Provide the (x, y) coordinate of the cell's center where the given text is located.  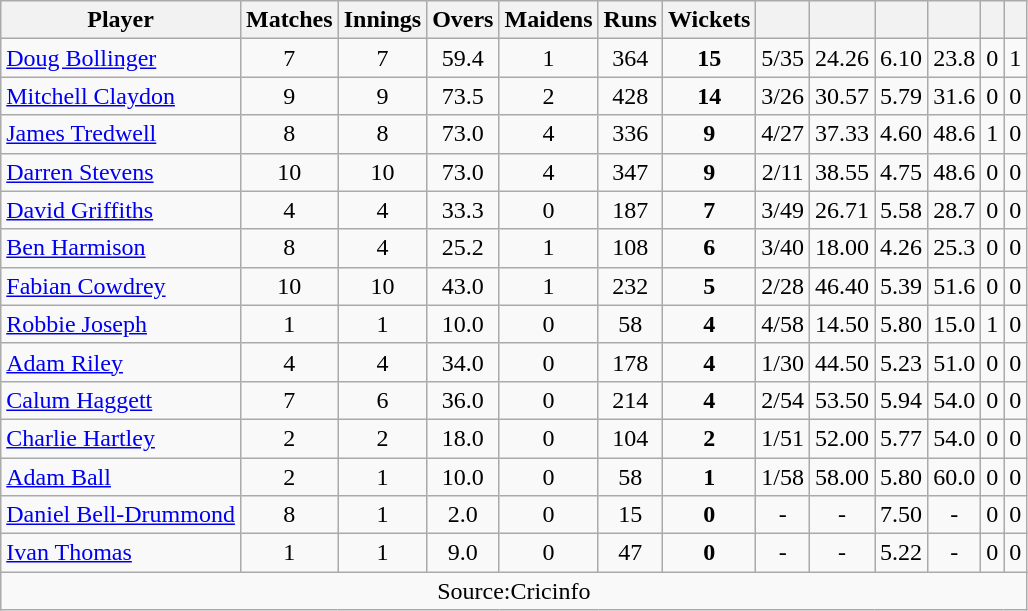
25.3 (954, 248)
178 (630, 362)
24.26 (842, 58)
Robbie Joseph (121, 324)
5.58 (902, 210)
31.6 (954, 96)
2/11 (783, 172)
Doug Bollinger (121, 58)
Player (121, 20)
Maidens (548, 20)
1/51 (783, 438)
336 (630, 134)
104 (630, 438)
5 (708, 286)
Source:Cricinfo (514, 591)
2/28 (783, 286)
44.50 (842, 362)
51.0 (954, 362)
Darren Stevens (121, 172)
108 (630, 248)
23.8 (954, 58)
Adam Riley (121, 362)
3/26 (783, 96)
Runs (630, 20)
5.94 (902, 400)
26.71 (842, 210)
53.50 (842, 400)
5.23 (902, 362)
36.0 (463, 400)
5/35 (783, 58)
18.00 (842, 248)
3/49 (783, 210)
5.79 (902, 96)
1/58 (783, 477)
30.57 (842, 96)
4/27 (783, 134)
38.55 (842, 172)
4.75 (902, 172)
347 (630, 172)
43.0 (463, 286)
1/30 (783, 362)
Ivan Thomas (121, 553)
9.0 (463, 553)
Charlie Hartley (121, 438)
14 (708, 96)
58.00 (842, 477)
Matches (289, 20)
Fabian Cowdrey (121, 286)
4.60 (902, 134)
33.3 (463, 210)
364 (630, 58)
428 (630, 96)
73.5 (463, 96)
Calum Haggett (121, 400)
60.0 (954, 477)
Adam Ball (121, 477)
52.00 (842, 438)
4/58 (783, 324)
Innings (382, 20)
4.26 (902, 248)
214 (630, 400)
46.40 (842, 286)
232 (630, 286)
3/40 (783, 248)
14.50 (842, 324)
Wickets (708, 20)
5.22 (902, 553)
18.0 (463, 438)
David Griffiths (121, 210)
Overs (463, 20)
28.7 (954, 210)
37.33 (842, 134)
James Tredwell (121, 134)
15.0 (954, 324)
Mitchell Claydon (121, 96)
Ben Harmison (121, 248)
5.39 (902, 286)
2/54 (783, 400)
51.6 (954, 286)
47 (630, 553)
2.0 (463, 515)
5.77 (902, 438)
7.50 (902, 515)
59.4 (463, 58)
6.10 (902, 58)
25.2 (463, 248)
Daniel Bell-Drummond (121, 515)
34.0 (463, 362)
187 (630, 210)
